Search for the cell housing the specified text and yield its [x, y] center coordinate. 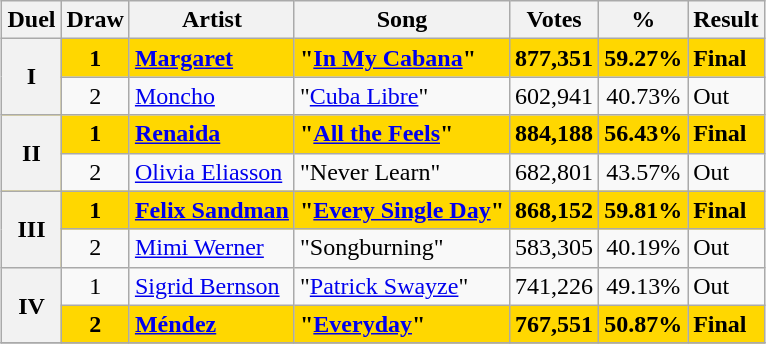
"All the Feels" [402, 134]
50.87% [644, 324]
Margaret [212, 58]
877,351 [554, 58]
Result [726, 20]
59.81% [644, 210]
Moncho [212, 96]
Renaida [212, 134]
IV [32, 305]
II [32, 153]
Méndez [212, 324]
"Songburning" [402, 248]
Duel [32, 20]
Votes [554, 20]
40.73% [644, 96]
Draw [95, 20]
884,188 [554, 134]
Sigrid Bernson [212, 286]
Felix Sandman [212, 210]
% [644, 20]
"Cuba Libre" [402, 96]
59.27% [644, 58]
43.57% [644, 172]
583,305 [554, 248]
"Every Single Day" [402, 210]
602,941 [554, 96]
"In My Cabana" [402, 58]
I [32, 77]
Olivia Eliasson [212, 172]
"Everyday" [402, 324]
Song [402, 20]
40.19% [644, 248]
741,226 [554, 286]
"Patrick Swayze" [402, 286]
Artist [212, 20]
Mimi Werner [212, 248]
767,551 [554, 324]
682,801 [554, 172]
49.13% [644, 286]
868,152 [554, 210]
56.43% [644, 134]
"Never Learn" [402, 172]
III [32, 229]
